Pinpoint the cell where the given text exists, returning its [X, Y] midpoint coordinate. 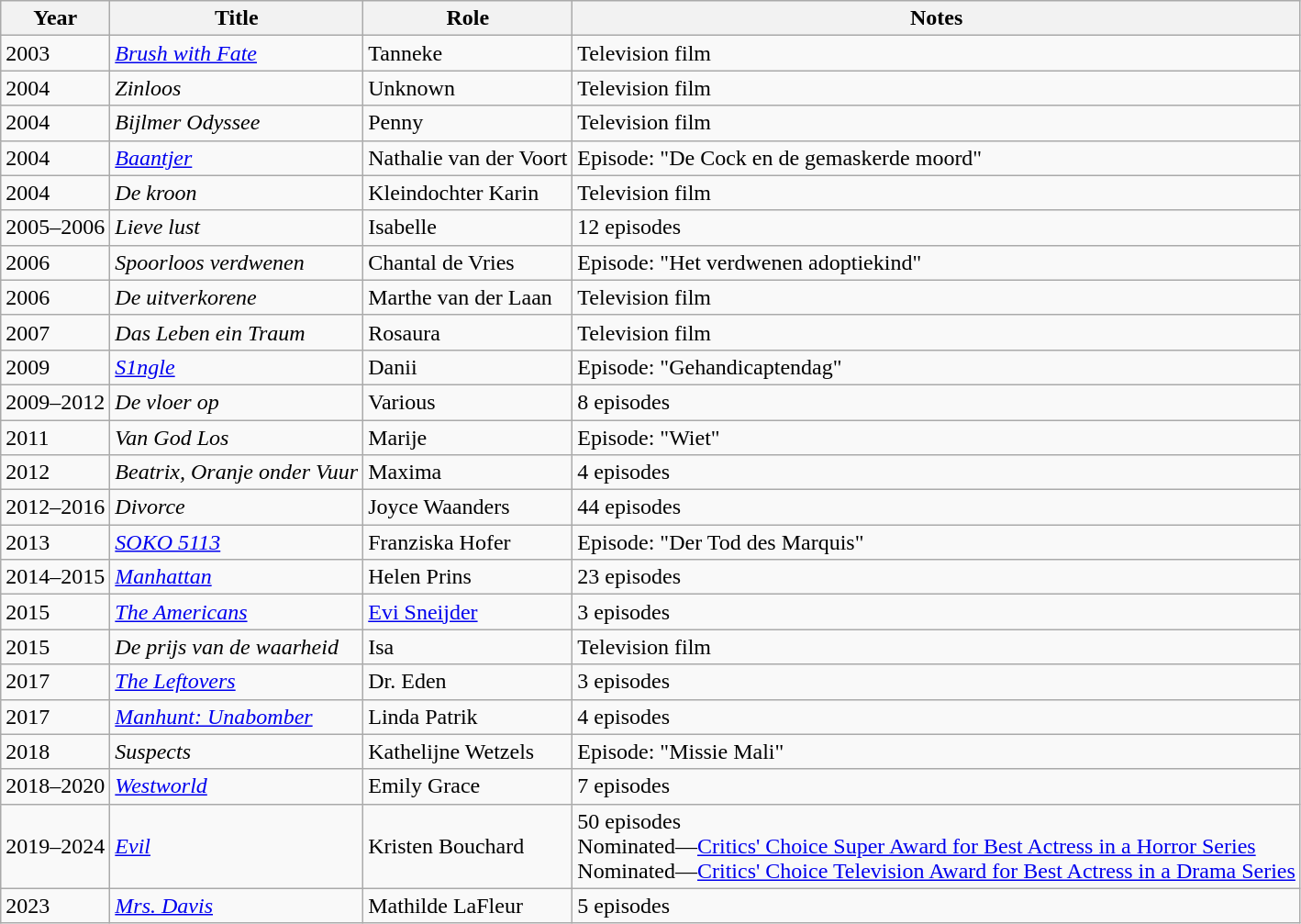
8 episodes [937, 402]
Joyce Waanders [468, 507]
De prijs van de waarheid [237, 647]
23 episodes [937, 577]
Kleindochter Karin [468, 193]
De vloer op [237, 402]
Van God Los [237, 438]
5 episodes [937, 906]
Marthe van der Laan [468, 297]
Franziska Hofer [468, 542]
2009–2012 [55, 402]
2012 [55, 473]
Episode: "Missie Mali" [937, 751]
The Americans [237, 612]
Year [55, 18]
Rosaura [468, 332]
Evil [237, 846]
2023 [55, 906]
Das Leben ein Traum [237, 332]
Kristen Bouchard [468, 846]
Westworld [237, 786]
Evi Sneijder [468, 612]
Manhattan [237, 577]
Bijlmer Odyssee [237, 123]
Kathelijne Wetzels [468, 751]
Beatrix, Oranje onder Vuur [237, 473]
44 episodes [937, 507]
Suspects [237, 751]
Episode: "Het verdwenen adoptiekind" [937, 262]
Episode: "Wiet" [937, 438]
7 episodes [937, 786]
Role [468, 18]
De kroon [237, 193]
Emily Grace [468, 786]
S1ngle [237, 367]
2013 [55, 542]
Episode: "De Cock en de gemaskerde moord" [937, 158]
2007 [55, 332]
Episode: "Der Tod des Marquis" [937, 542]
2019–2024 [55, 846]
SOKO 5113 [237, 542]
Nathalie van der Voort [468, 158]
Spoorloos verdwenen [237, 262]
Various [468, 402]
Isabelle [468, 228]
Dr. Eden [468, 682]
Lieve lust [237, 228]
2018–2020 [55, 786]
Chantal de Vries [468, 262]
Isa [468, 647]
Divorce [237, 507]
Baantjer [237, 158]
Maxima [468, 473]
Mathilde LaFleur [468, 906]
12 episodes [937, 228]
Tanneke [468, 53]
Unknown [468, 88]
2011 [55, 438]
De uitverkorene [237, 297]
2012–2016 [55, 507]
2005–2006 [55, 228]
Danii [468, 367]
2014–2015 [55, 577]
The Leftovers [237, 682]
Mrs. Davis [237, 906]
Title [237, 18]
Episode: "Gehandicaptendag" [937, 367]
Penny [468, 123]
2003 [55, 53]
Linda Patrik [468, 717]
2018 [55, 751]
Zinloos [237, 88]
Helen Prins [468, 577]
Brush with Fate [237, 53]
2009 [55, 367]
Manhunt: Unabomber [237, 717]
Marije [468, 438]
Notes [937, 18]
